Pinpoint the cell where the given text exists, returning its (X, Y) midpoint coordinate. 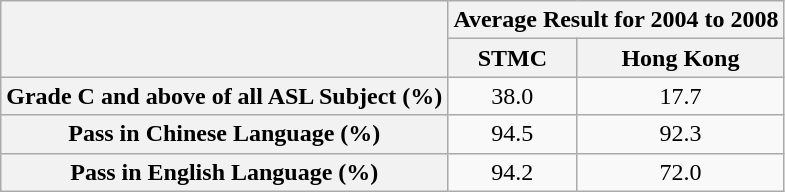
Pass in English Language (%) (224, 172)
92.3 (680, 134)
94.5 (512, 134)
17.7 (680, 96)
Pass in Chinese Language (%) (224, 134)
72.0 (680, 172)
38.0 (512, 96)
Grade C and above of all ASL Subject (%) (224, 96)
94.2 (512, 172)
STMC (512, 58)
Average Result for 2004 to 2008 (616, 20)
Hong Kong (680, 58)
